Determine the (X, Y) coordinate at the center of the cell enclosing the given text.  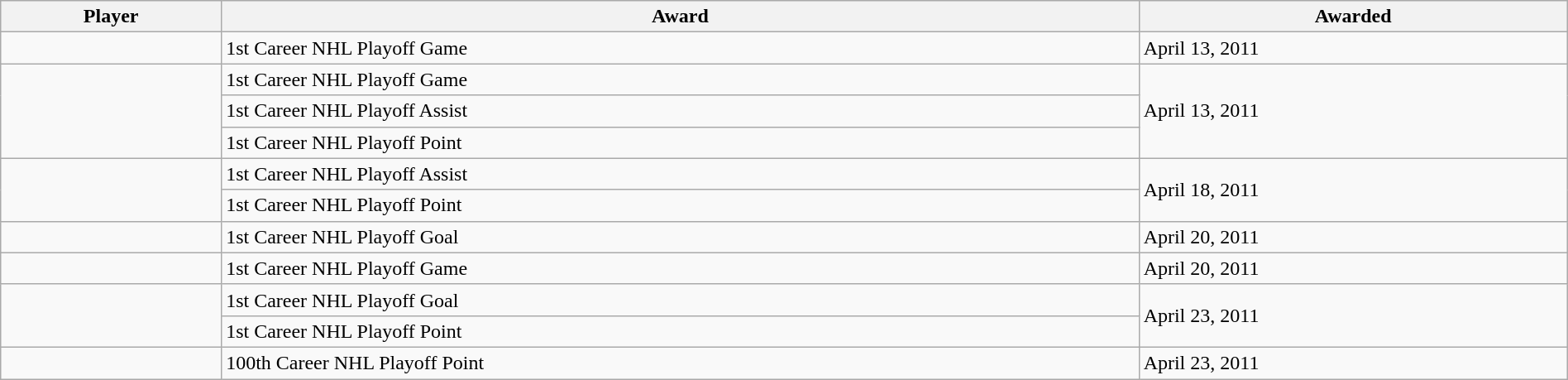
April 18, 2011 (1353, 190)
Awarded (1353, 17)
Player (111, 17)
100th Career NHL Playoff Point (680, 363)
Award (680, 17)
